Provide the [x, y] coordinate of the cell's center where the given text is located.  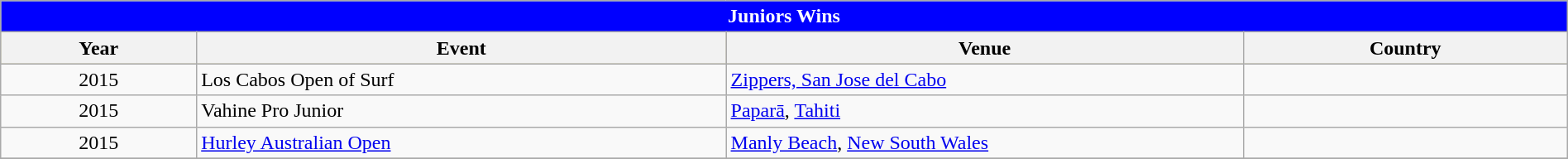
Paparā, Tahiti [984, 111]
Los Cabos Open of Surf [461, 79]
Zippers, San Jose del Cabo [984, 79]
Year [99, 48]
Juniors Wins [784, 17]
Event [461, 48]
Hurley Australian Open [461, 142]
Vahine Pro Junior [461, 111]
Manly Beach, New South Wales [984, 142]
Country [1405, 48]
Venue [984, 48]
